Locate the cell with the specified text and output its (X, Y) center coordinate. 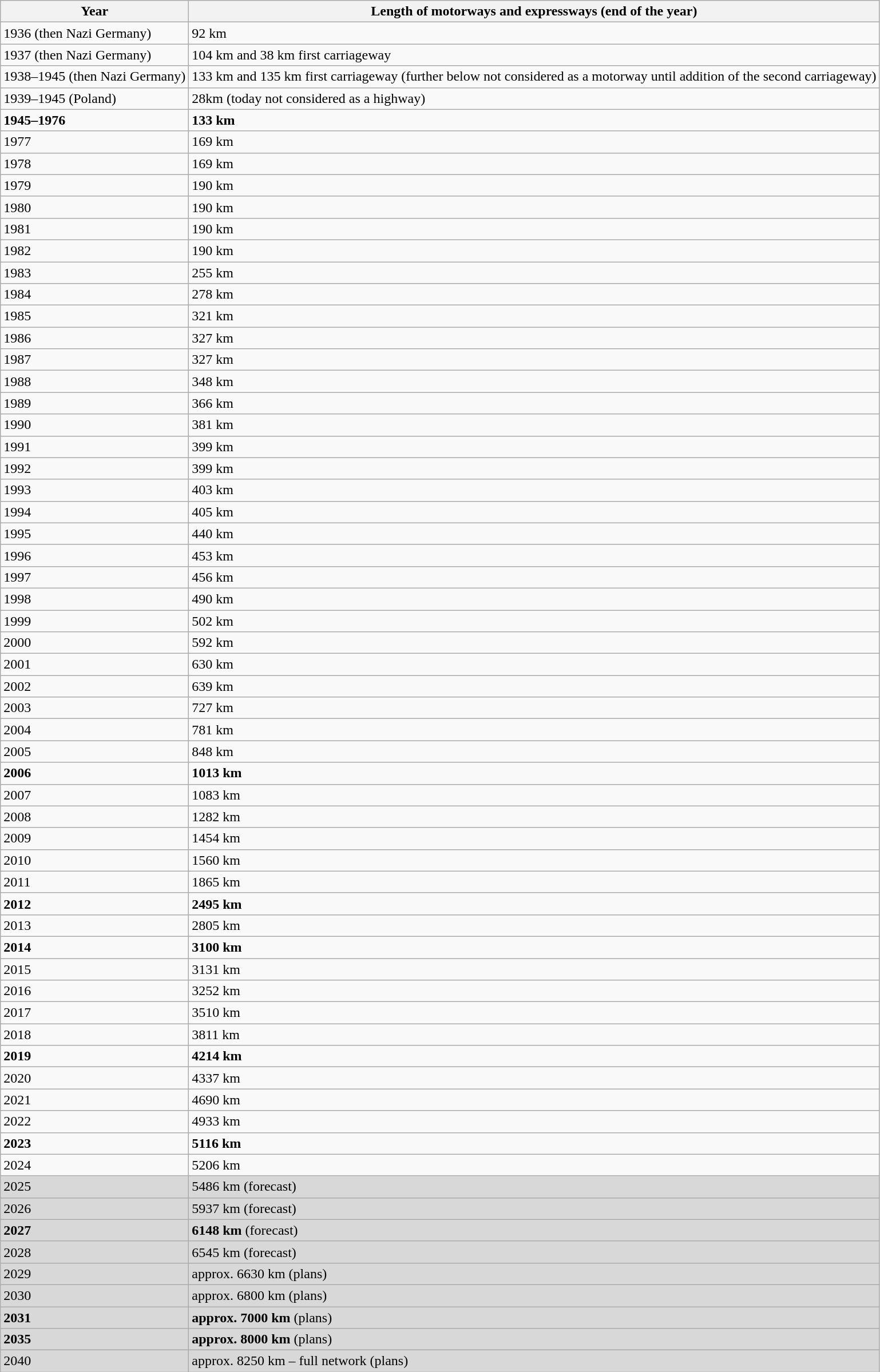
2023 (95, 1143)
2010 (95, 860)
381 km (534, 425)
2035 (95, 1339)
2009 (95, 838)
1454 km (534, 838)
2495 km (534, 904)
1990 (95, 425)
104 km and 38 km first carriageway (534, 55)
639 km (534, 686)
592 km (534, 643)
1938–1945 (then Nazi Germany) (95, 77)
1997 (95, 577)
1993 (95, 490)
3100 km (534, 947)
2002 (95, 686)
366 km (534, 403)
1989 (95, 403)
2008 (95, 817)
2019 (95, 1056)
1994 (95, 512)
2014 (95, 947)
2005 (95, 751)
2012 (95, 904)
1083 km (534, 795)
2007 (95, 795)
1980 (95, 207)
1979 (95, 185)
848 km (534, 751)
405 km (534, 512)
1282 km (534, 817)
1937 (then Nazi Germany) (95, 55)
2021 (95, 1100)
1982 (95, 250)
Year (95, 11)
approx. 6800 km (plans) (534, 1295)
1981 (95, 229)
2000 (95, 643)
502 km (534, 621)
1988 (95, 381)
2029 (95, 1274)
781 km (534, 730)
3131 km (534, 969)
4214 km (534, 1056)
2028 (95, 1252)
2031 (95, 1317)
2016 (95, 991)
2017 (95, 1013)
5206 km (534, 1165)
133 km (534, 120)
3252 km (534, 991)
348 km (534, 381)
5486 km (forecast) (534, 1187)
1939–1945 (Poland) (95, 98)
1977 (95, 142)
453 km (534, 555)
3811 km (534, 1035)
5116 km (534, 1143)
4337 km (534, 1078)
2001 (95, 665)
490 km (534, 599)
2018 (95, 1035)
2011 (95, 882)
2013 (95, 925)
4690 km (534, 1100)
278 km (534, 295)
2020 (95, 1078)
2040 (95, 1361)
4933 km (534, 1122)
2027 (95, 1230)
1996 (95, 555)
1986 (95, 338)
approx. 8000 km (plans) (534, 1339)
133 km and 135 km first carriageway (further below not considered as a motorway until addition of the second carriageway) (534, 77)
Length of motorways and expressways (end of the year) (534, 11)
630 km (534, 665)
1985 (95, 316)
1987 (95, 360)
1978 (95, 164)
1983 (95, 273)
approx. 8250 km – full network (plans) (534, 1361)
approx. 7000 km (plans) (534, 1317)
1984 (95, 295)
1998 (95, 599)
321 km (534, 316)
28km (today not considered as a highway) (534, 98)
1999 (95, 621)
2024 (95, 1165)
1865 km (534, 882)
6148 km (forecast) (534, 1230)
1013 km (534, 773)
2030 (95, 1295)
1992 (95, 468)
1945–1976 (95, 120)
6545 km (forecast) (534, 1252)
5937 km (forecast) (534, 1208)
403 km (534, 490)
727 km (534, 708)
92 km (534, 33)
456 km (534, 577)
2004 (95, 730)
2015 (95, 969)
1560 km (534, 860)
2026 (95, 1208)
1991 (95, 447)
1995 (95, 534)
2025 (95, 1187)
approx. 6630 km (plans) (534, 1274)
2003 (95, 708)
2022 (95, 1122)
2006 (95, 773)
255 km (534, 273)
440 km (534, 534)
3510 km (534, 1013)
2805 km (534, 925)
1936 (then Nazi Germany) (95, 33)
